Provide the (x, y) coordinate of the cell's center where the given text is located.  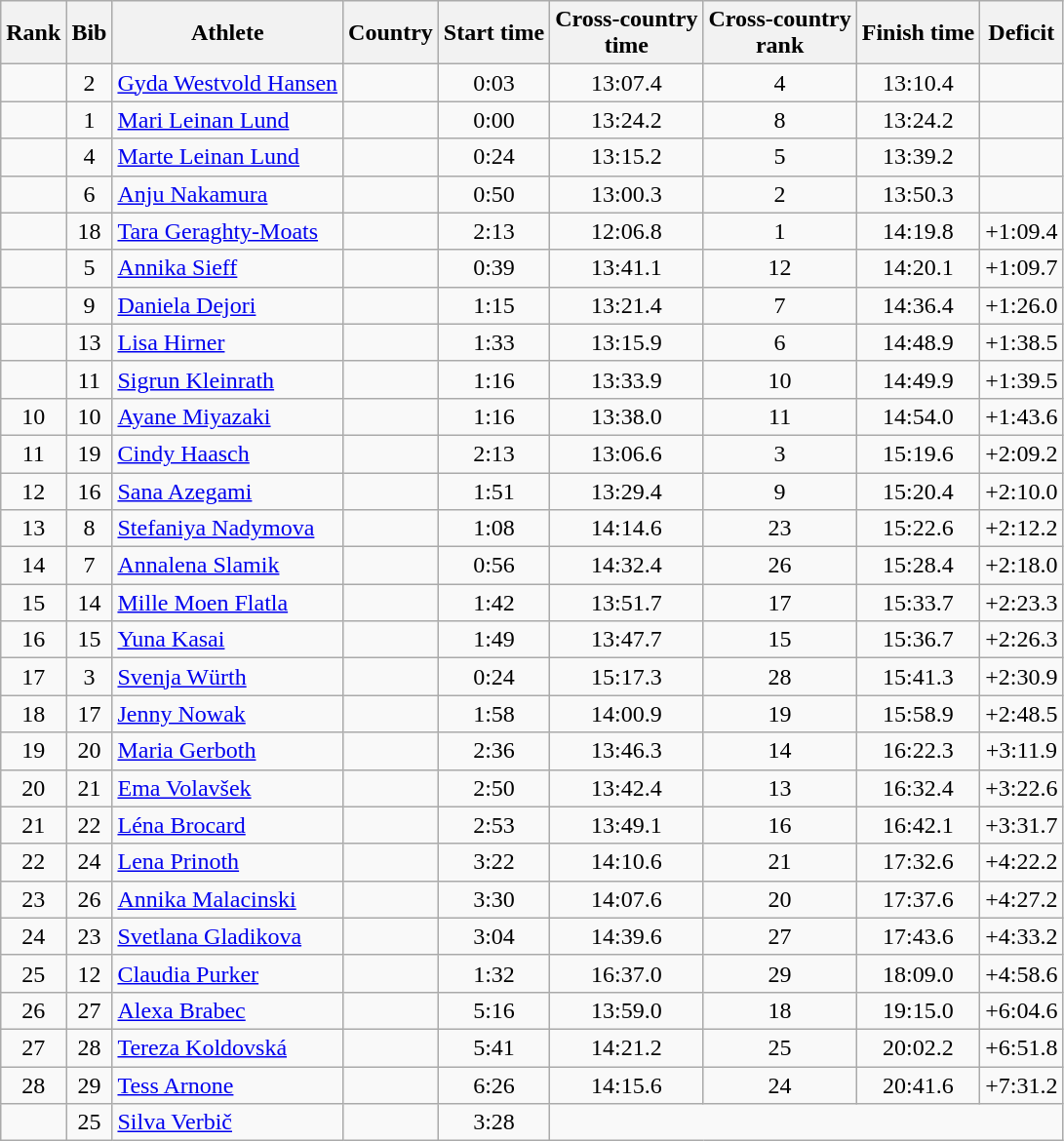
14:48.9 (918, 342)
3:30 (493, 899)
13:29.4 (626, 491)
+2:23.3 (1022, 603)
14:21.2 (626, 1047)
0:39 (493, 268)
13:21.4 (626, 305)
Jenny Nowak (228, 714)
+2:30.9 (1022, 677)
Cindy Haasch (228, 453)
Tara Geraghty-Moats (228, 231)
Maria Gerboth (228, 751)
+3:31.7 (1022, 825)
14:00.9 (626, 714)
Stefaniya Nadymova (228, 529)
0:00 (493, 120)
Mari Leinan Lund (228, 120)
16:32.4 (918, 788)
3:22 (493, 862)
1:51 (493, 491)
15:28.4 (918, 566)
Mille Moen Flatla (228, 603)
13:42.4 (626, 788)
+2:18.0 (1022, 566)
+1:09.4 (1022, 231)
1:49 (493, 640)
Ayane Miyazaki (228, 416)
Cross-countryrank (780, 33)
Anju Nakamura (228, 194)
17:37.6 (918, 899)
13:15.2 (626, 157)
Léna Brocard (228, 825)
13:33.9 (626, 379)
Lisa Hirner (228, 342)
Marte Leinan Lund (228, 157)
16:22.3 (918, 751)
15:20.4 (918, 491)
12:06.8 (626, 231)
2:36 (493, 751)
+1:38.5 (1022, 342)
+1:26.0 (1022, 305)
15:41.3 (918, 677)
14:20.1 (918, 268)
Annika Sieff (228, 268)
20:02.2 (918, 1047)
13:59.0 (626, 1010)
Gyda Westvold Hansen (228, 83)
1:15 (493, 305)
Annalena Slamik (228, 566)
+4:33.2 (1022, 936)
15:17.3 (626, 677)
+3:11.9 (1022, 751)
13:39.2 (918, 157)
13:41.1 (626, 268)
Start time (493, 33)
+2:48.5 (1022, 714)
14:39.6 (626, 936)
14:07.6 (626, 899)
Tess Arnone (228, 1085)
14:36.4 (918, 305)
2:53 (493, 825)
17:32.6 (918, 862)
+4:27.2 (1022, 899)
Claudia Purker (228, 973)
13:51.7 (626, 603)
Ema Volavšek (228, 788)
Svetlana Gladikova (228, 936)
13:38.0 (626, 416)
16:37.0 (626, 973)
+1:09.7 (1022, 268)
13:46.3 (626, 751)
Tereza Koldovská (228, 1047)
6:26 (493, 1085)
+2:26.3 (1022, 640)
Svenja Würth (228, 677)
1:08 (493, 529)
Rank (33, 33)
20:41.6 (918, 1085)
Sana Azegami (228, 491)
+1:43.6 (1022, 416)
+7:31.2 (1022, 1085)
+3:22.6 (1022, 788)
13:07.4 (626, 83)
19:15.0 (918, 1010)
14:54.0 (918, 416)
Yuna Kasai (228, 640)
1:33 (493, 342)
15:36.7 (918, 640)
+6:51.8 (1022, 1047)
0:56 (493, 566)
1:42 (493, 603)
+2:09.2 (1022, 453)
16:42.1 (918, 825)
Bib (90, 33)
14:32.4 (626, 566)
Cross-countrytime (626, 33)
2:50 (493, 788)
13:00.3 (626, 194)
+1:39.5 (1022, 379)
+2:10.0 (1022, 491)
17:43.6 (918, 936)
13:49.1 (626, 825)
14:19.8 (918, 231)
Sigrun Kleinrath (228, 379)
1:32 (493, 973)
14:15.6 (626, 1085)
Silva Verbič (228, 1122)
18:09.0 (918, 973)
14:10.6 (626, 862)
15:33.7 (918, 603)
13:06.6 (626, 453)
5:16 (493, 1010)
Alexa Brabec (228, 1010)
0:03 (493, 83)
+6:04.6 (1022, 1010)
5:41 (493, 1047)
Finish time (918, 33)
+4:58.6 (1022, 973)
+2:12.2 (1022, 529)
+4:22.2 (1022, 862)
15:19.6 (918, 453)
Country (391, 33)
Lena Prinoth (228, 862)
14:49.9 (918, 379)
Daniela Dejori (228, 305)
13:10.4 (918, 83)
13:50.3 (918, 194)
Deficit (1022, 33)
3:28 (493, 1122)
15:58.9 (918, 714)
15:22.6 (918, 529)
14:14.6 (626, 529)
Athlete (228, 33)
0:50 (493, 194)
3:04 (493, 936)
13:15.9 (626, 342)
13:47.7 (626, 640)
Annika Malacinski (228, 899)
1:58 (493, 714)
